Capture the cell that displays the provided text and extract its [x, y] central coordinate. 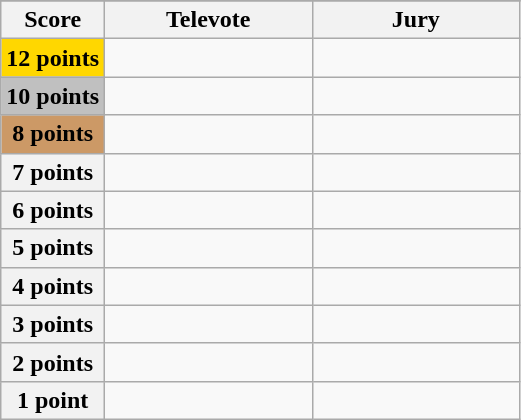
Televote [209, 20]
1 point [53, 400]
4 points [53, 286]
12 points [53, 58]
6 points [53, 210]
8 points [53, 134]
10 points [53, 96]
2 points [53, 362]
Jury [416, 20]
3 points [53, 324]
Score [53, 20]
7 points [53, 172]
5 points [53, 248]
